Scan for the cell matching the given text and deliver its [x, y] coordinate at center. 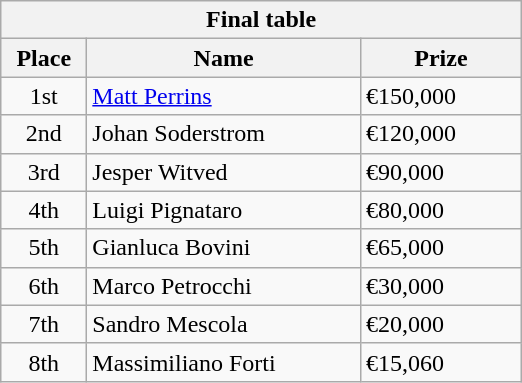
3rd [44, 172]
Jesper Witved [224, 172]
€120,000 [440, 134]
2nd [44, 134]
€30,000 [440, 286]
1st [44, 96]
Prize [440, 58]
Name [224, 58]
€20,000 [440, 324]
€90,000 [440, 172]
7th [44, 324]
4th [44, 210]
5th [44, 248]
Gianluca Bovini [224, 248]
Sandro Mescola [224, 324]
Final table [262, 20]
€150,000 [440, 96]
Place [44, 58]
€80,000 [440, 210]
Luigi Pignataro [224, 210]
€65,000 [440, 248]
Matt Perrins [224, 96]
Johan Soderstrom [224, 134]
8th [44, 362]
Marco Petrocchi [224, 286]
6th [44, 286]
Massimiliano Forti [224, 362]
€15,060 [440, 362]
